Capture the cell that displays the provided text and extract its [x, y] central coordinate. 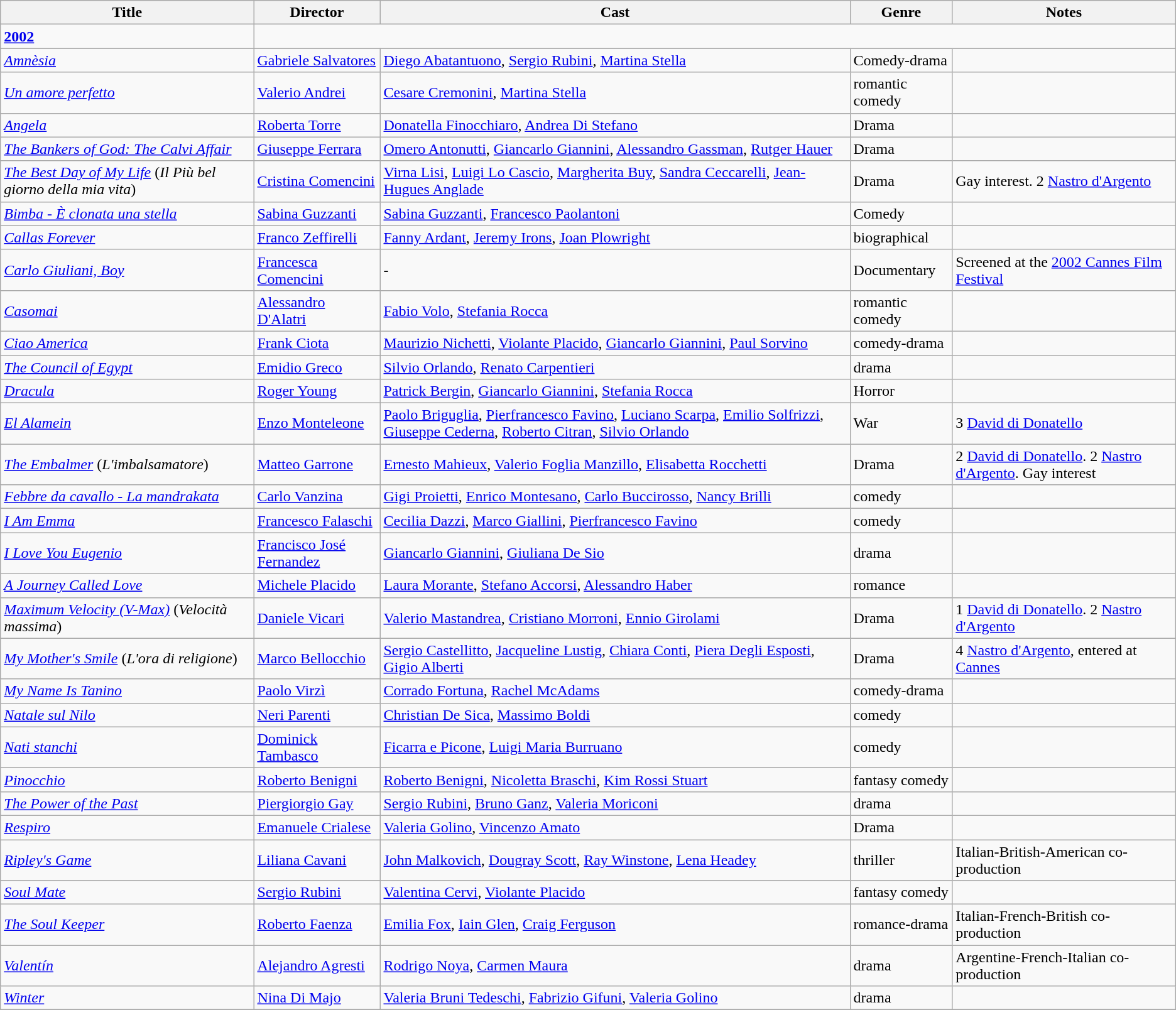
Carlo Vanzina [317, 497]
Italian-French-British co-production [1064, 925]
Francesco Falaschi [317, 521]
Ripley's Game [127, 859]
Cristina Comencini [317, 181]
Giancarlo Giannini, Giuliana De Sio [615, 553]
Notes [1064, 13]
The Council of Egypt [127, 367]
Neri Parenti [317, 715]
Diego Abatantuono, Sergio Rubini, Martina Stella [615, 60]
romance-drama [901, 925]
Sabina Guzzanti [317, 214]
Daniele Vicari [317, 618]
The Soul Keeper [127, 925]
Title [127, 13]
Maximum Velocity (V-Max) (Velocità massima) [127, 618]
Christian De Sica, Massimo Boldi [615, 715]
Nati stanchi [127, 747]
Gigi Proietti, Enrico Montesano, Carlo Buccirosso, Nancy Brilli [615, 497]
3 David di Donatello [1064, 423]
Nina Di Majo [317, 998]
Carlo Giuliani, Boy [127, 270]
Cesare Cremonini, Martina Stella [615, 93]
Ficarra e Picone, Luigi Maria Burruano [615, 747]
A Journey Called Love [127, 585]
Roberto Benigni [317, 779]
Marco Bellocchio [317, 658]
War [901, 423]
The Embalmer (L'imbalsamatore) [127, 465]
Bimba - È clonata una stella [127, 214]
My Name Is Tanino [127, 691]
My Mother's Smile (L'ora di religione) [127, 658]
Dracula [127, 391]
Fanny Ardant, Jeremy Irons, Joan Plowright [615, 237]
Piergiorgio Gay [317, 803]
Pinocchio [127, 779]
2002 [127, 36]
Sergio Rubini [317, 893]
Gay interest. 2 Nastro d'Argento [1064, 181]
Amnèsia [127, 60]
The Bankers of God: The Calvi Affair [127, 149]
Giuseppe Ferrara [317, 149]
Emidio Greco [317, 367]
Fabio Volo, Stefania Rocca [615, 310]
Sergio Rubini, Bruno Ganz, Valeria Moriconi [615, 803]
biographical [901, 237]
John Malkovich, Dougray Scott, Ray Winstone, Lena Headey [615, 859]
Winter [127, 998]
Laura Morante, Stefano Accorsi, Alessandro Haber [615, 585]
I Love You Eugenio [127, 553]
Genre [901, 13]
Roberto Benigni, Nicoletta Braschi, Kim Rossi Stuart [615, 779]
Valerio Andrei [317, 93]
Documentary [901, 270]
2 David di Donatello. 2 Nastro d'Argento. Gay interest [1064, 465]
Enzo Monteleone [317, 423]
Paolo Briguglia, Pierfrancesco Favino, Luciano Scarpa, Emilio Solfrizzi, Giuseppe Cederna, Roberto Citran, Silvio Orlando [615, 423]
4 Nastro d'Argento, entered at Cannes [1064, 658]
Natale sul Nilo [127, 715]
Febbre da cavallo - La mandrakata [127, 497]
Liliana Cavani [317, 859]
romance [901, 585]
Gabriele Salvatores [317, 60]
Emanuele Crialese [317, 827]
Alessandro D'Alatri [317, 310]
Michele Placido [317, 585]
El Alamein [127, 423]
Ciao America [127, 343]
Argentine-French-Italian co-production [1064, 966]
Donatella Finocchiaro, Andrea Di Stefano [615, 125]
1 David di Donatello. 2 Nastro d'Argento [1064, 618]
Casomai [127, 310]
Omero Antonutti, Giancarlo Giannini, Alessandro Gassman, Rutger Hauer [615, 149]
Rodrigo Noya, Carmen Maura [615, 966]
Soul Mate [127, 893]
Valentina Cervi, Violante Placido [615, 893]
Director [317, 13]
Angela [127, 125]
Horror [901, 391]
Alejandro Agresti [317, 966]
Sergio Castellitto, Jacqueline Lustig, Chiara Conti, Piera Degli Esposti, Gigio Alberti [615, 658]
The Best Day of My Life (Il Più bel giorno della mia vita) [127, 181]
Un amore perfetto [127, 93]
Francisco José Fernandez [317, 553]
Roger Young [317, 391]
Corrado Fortuna, Rachel McAdams [615, 691]
Cast [615, 13]
Emilia Fox, Iain Glen, Craig Ferguson [615, 925]
Maurizio Nichetti, Violante Placido, Giancarlo Giannini, Paul Sorvino [615, 343]
Virna Lisi, Luigi Lo Cascio, Margherita Buy, Sandra Ceccarelli, Jean-Hugues Anglade [615, 181]
thriller [901, 859]
Comedy-drama [901, 60]
I Am Emma [127, 521]
Respiro [127, 827]
Valentín [127, 966]
Franco Zeffirelli [317, 237]
Frank Ciota [317, 343]
Patrick Bergin, Giancarlo Giannini, Stefania Rocca [615, 391]
Roberto Faenza [317, 925]
Francesca Comencini [317, 270]
Valeria Bruni Tedeschi, Fabrizio Gifuni, Valeria Golino [615, 998]
- [615, 270]
Roberta Torre [317, 125]
Callas Forever [127, 237]
Ernesto Mahieux, Valerio Foglia Manzillo, Elisabetta Rocchetti [615, 465]
Screened at the 2002 Cannes Film Festival [1064, 270]
Dominick Tambasco [317, 747]
Paolo Virzì [317, 691]
Comedy [901, 214]
Valeria Golino, Vincenzo Amato [615, 827]
Silvio Orlando, Renato Carpentieri [615, 367]
Sabina Guzzanti, Francesco Paolantoni [615, 214]
Cecilia Dazzi, Marco Giallini, Pierfrancesco Favino [615, 521]
Matteo Garrone [317, 465]
Valerio Mastandrea, Cristiano Morroni, Ennio Girolami [615, 618]
The Power of the Past [127, 803]
Italian-British-American co-production [1064, 859]
